Return (x, y) of the center of cell containing provided text 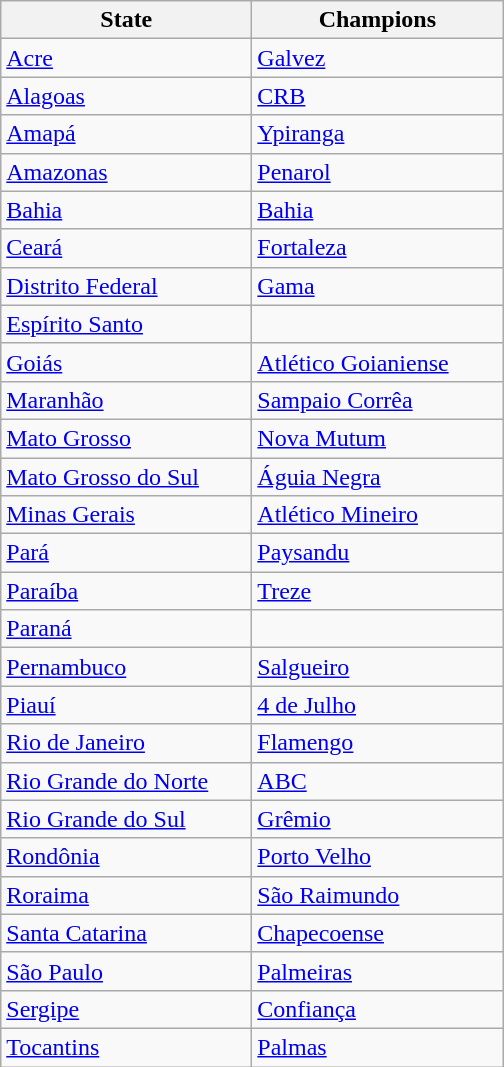
Chapecoense (378, 933)
Pernambuco (126, 667)
Palmeiras (378, 971)
Paraná (126, 629)
4 de Julho (378, 705)
Gama (378, 286)
Paysandu (378, 553)
Rio Grande do Sul (126, 819)
Confiança (378, 1009)
Palmas (378, 1047)
Nova Mutum (378, 438)
Sergipe (126, 1009)
São Raimundo (378, 895)
Champions (378, 20)
Rondônia (126, 857)
Santa Catarina (126, 933)
Mato Grosso (126, 438)
Maranhão (126, 400)
Flamengo (378, 743)
Sampaio Corrêa (378, 400)
Treze (378, 591)
Mato Grosso do Sul (126, 477)
CRB (378, 96)
Amapá (126, 134)
Galvez (378, 58)
Atlético Mineiro (378, 515)
Paraíba (126, 591)
Ypiranga (378, 134)
Rio Grande do Norte (126, 781)
Roraima (126, 895)
Tocantins (126, 1047)
Fortaleza (378, 248)
Grêmio (378, 819)
Ceará (126, 248)
Alagoas (126, 96)
Distrito Federal (126, 286)
Penarol (378, 172)
State (126, 20)
ABC (378, 781)
Salgueiro (378, 667)
Minas Gerais (126, 515)
Acre (126, 58)
Espírito Santo (126, 324)
Atlético Goianiense (378, 362)
Rio de Janeiro (126, 743)
Pará (126, 553)
Amazonas (126, 172)
Piauí (126, 705)
Porto Velho (378, 857)
Goiás (126, 362)
Águia Negra (378, 477)
São Paulo (126, 971)
